Determine the (X, Y) coordinate at the center of the cell enclosing the given text.  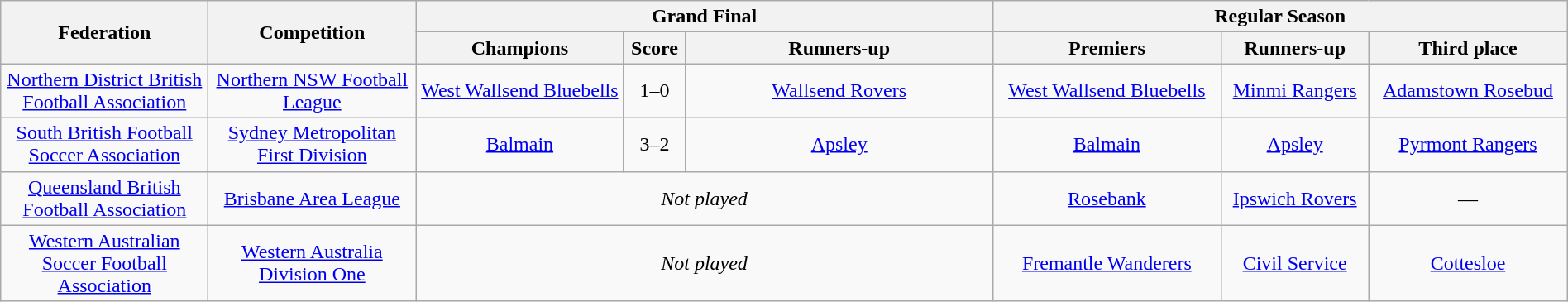
Pyrmont Rangers (1468, 144)
Score (655, 48)
Regular Season (1280, 17)
Fremantle Wanderers (1107, 263)
Grand Final (705, 17)
Sydney Metropolitan First Division (313, 144)
Northern NSW Football League (313, 91)
Competition (313, 32)
Adamstown Rosebud (1468, 91)
Cottesloe (1468, 263)
Federation (104, 32)
South British Football Soccer Association (104, 144)
Brisbane Area League (313, 199)
Ipswich Rovers (1294, 199)
1–0 (655, 91)
— (1468, 199)
3–2 (655, 144)
Premiers (1107, 48)
Western Australia Division One (313, 263)
Third place (1468, 48)
Northern District British Football Association (104, 91)
Western Australian Soccer Football Association (104, 263)
Wallsend Rovers (839, 91)
Rosebank (1107, 199)
Champions (519, 48)
Queensland British Football Association (104, 199)
Minmi Rangers (1294, 91)
Civil Service (1294, 263)
